Extract the [X, Y] coordinate from the center of the cell holding the provided text.  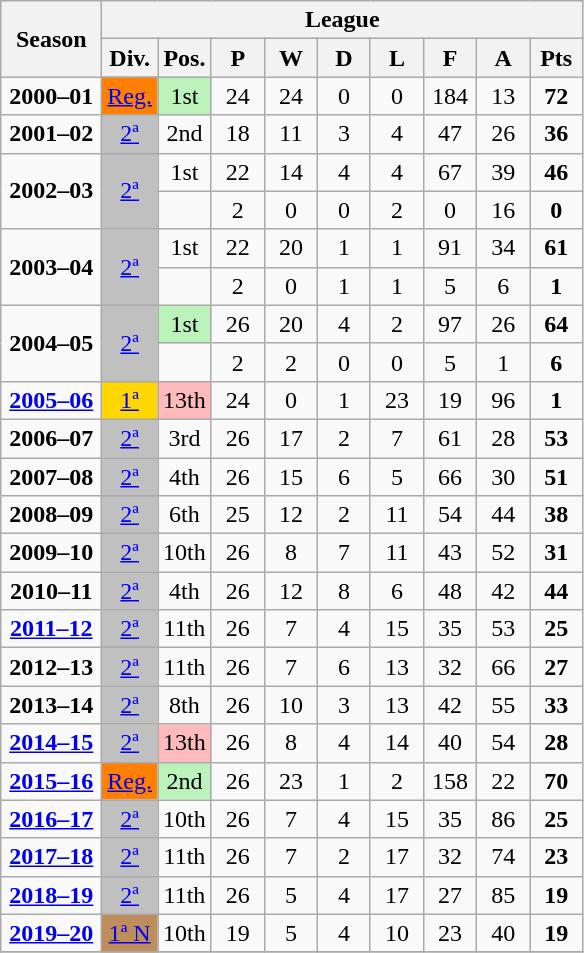
2006–07 [52, 438]
1ª N [130, 933]
48 [450, 591]
64 [556, 324]
158 [450, 781]
2016–17 [52, 819]
85 [504, 895]
3rd [185, 438]
55 [504, 705]
2001–02 [52, 134]
W [290, 58]
League [342, 20]
46 [556, 172]
16 [504, 210]
1ª [130, 400]
2010–11 [52, 591]
184 [450, 96]
74 [504, 857]
Pts [556, 58]
2013–14 [52, 705]
47 [450, 134]
2011–12 [52, 629]
Season [52, 39]
18 [238, 134]
D [344, 58]
91 [450, 248]
2014–15 [52, 743]
38 [556, 515]
96 [504, 400]
P [238, 58]
2017–18 [52, 857]
43 [450, 553]
67 [450, 172]
L [396, 58]
2005–06 [52, 400]
2004–05 [52, 343]
30 [504, 477]
33 [556, 705]
6th [185, 515]
2007–08 [52, 477]
2008–09 [52, 515]
34 [504, 248]
31 [556, 553]
2002–03 [52, 191]
Div. [130, 58]
2000–01 [52, 96]
36 [556, 134]
2019–20 [52, 933]
97 [450, 324]
70 [556, 781]
72 [556, 96]
2009–10 [52, 553]
52 [504, 553]
2012–13 [52, 667]
8th [185, 705]
2015–16 [52, 781]
39 [504, 172]
A [504, 58]
86 [504, 819]
2018–19 [52, 895]
Pos. [185, 58]
2003–04 [52, 267]
51 [556, 477]
F [450, 58]
